Return (X, Y) of the center of cell containing provided text 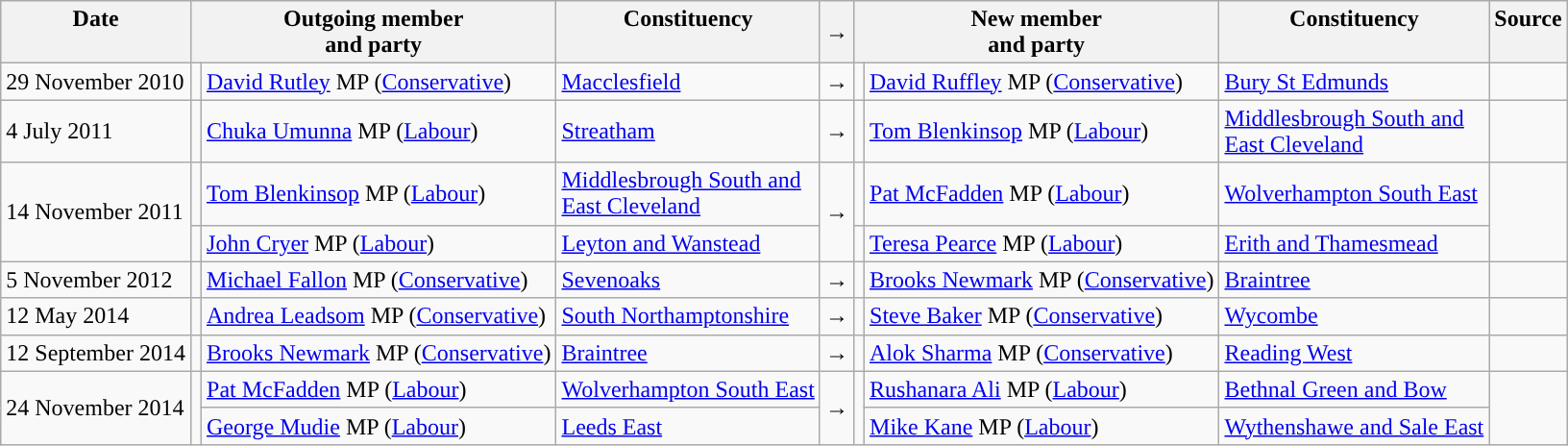
5 November 2012 (96, 280)
29 November 2010 (96, 82)
David Rutley MP (Conservative) (379, 82)
Bethnal Green and Bow (1355, 389)
Reading West (1355, 353)
New memberand party (1036, 33)
12 September 2014 (96, 353)
Erith and Thamesmead (1355, 243)
Sevenoaks (688, 280)
Date (96, 33)
Mike Kane MP (Labour) (1041, 426)
Outgoing memberand party (373, 33)
Andrea Leadsom MP (Conservative) (379, 316)
Michael Fallon MP (Conservative) (379, 280)
Alok Sharma MP (Conservative) (1041, 353)
Chuka Umunna MP (Labour) (379, 131)
Leeds East (688, 426)
South Northamptonshire (688, 316)
John Cryer MP (Labour) (379, 243)
24 November 2014 (96, 408)
Bury St Edmunds (1355, 82)
Steve Baker MP (Conservative) (1041, 316)
Wycombe (1355, 316)
Leyton and Wanstead (688, 243)
4 July 2011 (96, 131)
David Ruffley MP (Conservative) (1041, 82)
Streatham (688, 131)
Macclesfield (688, 82)
Wythenshawe and Sale East (1355, 426)
George Mudie MP (Labour) (379, 426)
Source (1528, 33)
Teresa Pearce MP (Labour) (1041, 243)
12 May 2014 (96, 316)
14 November 2011 (96, 211)
Rushanara Ali MP (Labour) (1041, 389)
